Output the [X, Y] coordinate of the center of the cell containing the given text.  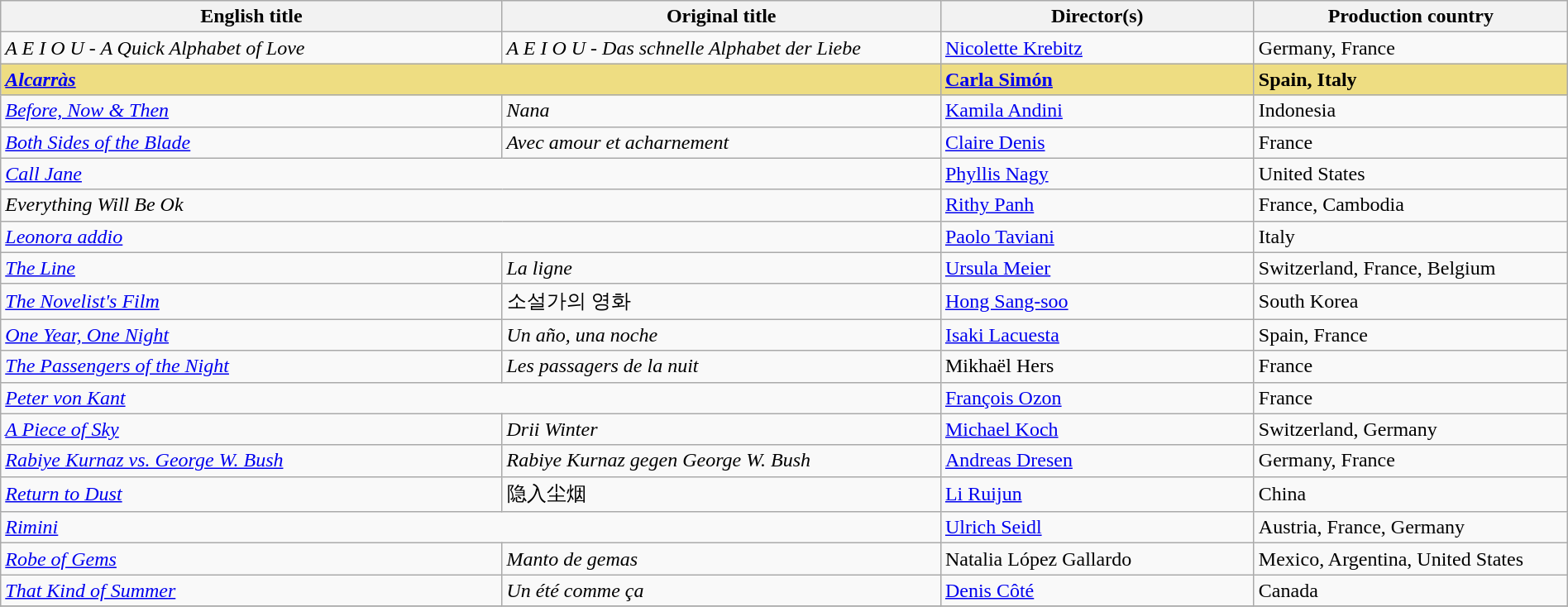
Nicolette Krebitz [1097, 48]
South Korea [1411, 301]
Li Ruijun [1097, 495]
A Piece of Sky [251, 429]
Leonora addio [471, 237]
Rimini [471, 528]
One Year, One Night [251, 335]
Claire Denis [1097, 142]
Spain, Italy [1411, 79]
Phyllis Nagy [1097, 174]
La ligne [721, 268]
Call Jane [471, 174]
China [1411, 495]
Return to Dust [251, 495]
France, Cambodia [1411, 205]
Ulrich Seidl [1097, 528]
Mikhaël Hers [1097, 366]
Director(s) [1097, 17]
Carla Simón [1097, 79]
Natalia López Gallardo [1097, 559]
Peter von Kant [471, 398]
Before, Now & Then [251, 111]
隐入尘烟 [721, 495]
Production country [1411, 17]
Switzerland, Germany [1411, 429]
Hong Sang-soo [1097, 301]
That Kind of Summer [251, 590]
François Ozon [1097, 398]
The Novelist's Film [251, 301]
Spain, France [1411, 335]
Italy [1411, 237]
Michael Koch [1097, 429]
Un été comme ça [721, 590]
Andreas Dresen [1097, 461]
Rithy Panh [1097, 205]
The Passengers of the Night [251, 366]
Alcarràs [471, 79]
Robe of Gems [251, 559]
Indonesia [1411, 111]
소설가의 영화 [721, 301]
A E I O U - A Quick Alphabet of Love [251, 48]
Rabiye Kurnaz vs. George W. Bush [251, 461]
A E I O U - Das schnelle Alphabet der Liebe [721, 48]
Isaki Lacuesta [1097, 335]
Un año, una noche [721, 335]
Drii Winter [721, 429]
Mexico, Argentina, United States [1411, 559]
English title [251, 17]
Denis Côté [1097, 590]
Ursula Meier [1097, 268]
Kamila Andini [1097, 111]
Rabiye Kurnaz gegen George W. Bush [721, 461]
Austria, France, Germany [1411, 528]
Canada [1411, 590]
The Line [251, 268]
Paolo Taviani [1097, 237]
Les passagers de la nuit [721, 366]
Avec amour et acharnement [721, 142]
Original title [721, 17]
Everything Will Be Ok [471, 205]
Switzerland, France, Belgium [1411, 268]
Manto de gemas [721, 559]
United States [1411, 174]
Both Sides of the Blade [251, 142]
Nana [721, 111]
